Capture the cell that displays the provided text and extract its [X, Y] central coordinate. 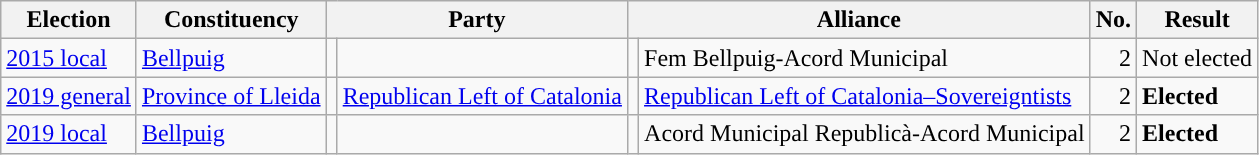
Acord Municipal Republicà-Acord Municipal [865, 134]
Party [476, 20]
Election [69, 20]
Result [1198, 20]
Province of Lleida [231, 96]
2019 local [69, 134]
Republican Left of Catalonia [482, 96]
Not elected [1198, 58]
No. [1113, 20]
2019 general [69, 96]
Constituency [231, 20]
Fem Bellpuig-Acord Municipal [865, 58]
Alliance [858, 20]
2015 local [69, 58]
Republican Left of Catalonia–Sovereigntists [865, 96]
